Detect which cell encompasses the target text, then output its [x, y] center coordinate. 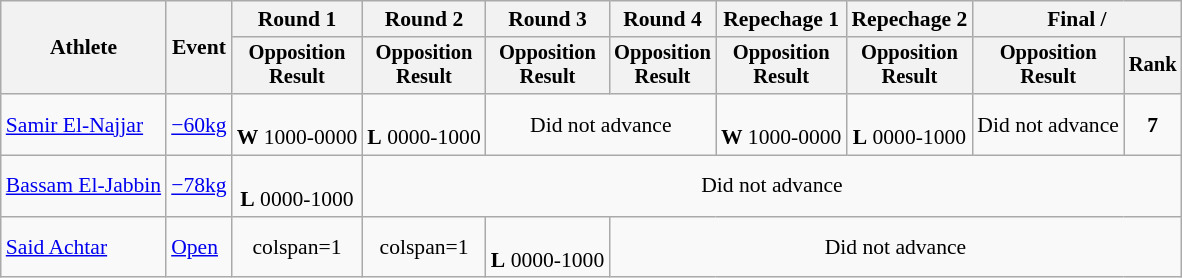
Round 1 [298, 19]
Round 3 [548, 19]
−60kg [198, 124]
Rank [1153, 66]
Said Achtar [84, 248]
7 [1153, 124]
−78kg [198, 186]
Round 2 [424, 19]
Final / [1076, 19]
Athlete [84, 48]
Samir El-Najjar [84, 124]
Repechage 2 [909, 19]
Bassam El-Jabbin [84, 186]
Round 4 [662, 19]
Repechage 1 [782, 19]
Open [198, 248]
Event [198, 48]
